Extract the (X, Y) coordinate from the center of the cell holding the provided text.  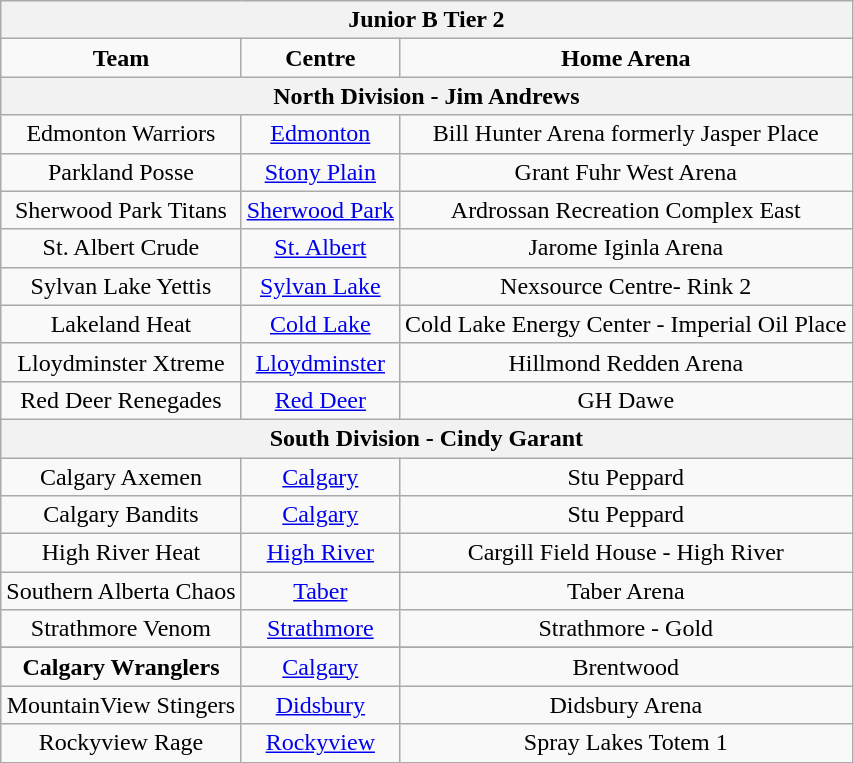
Strathmore (320, 629)
Rockyview (320, 743)
Lloydminster (320, 362)
South Division - Cindy Garant (426, 438)
Taber Arena (626, 591)
Brentwood (626, 667)
Bill Hunter Arena formerly Jasper Place (626, 134)
St. Albert (320, 248)
Parkland Posse (121, 172)
Team (121, 58)
Stony Plain (320, 172)
Red Deer Renegades (121, 400)
Cargill Field House - High River (626, 553)
MountainView Stingers (121, 705)
Calgary Axemen (121, 477)
Lakeland Heat (121, 324)
Lloydminster Xtreme (121, 362)
Sherwood Park (320, 210)
Strathmore - Gold (626, 629)
Sherwood Park Titans (121, 210)
Calgary Wranglers (121, 667)
Taber (320, 591)
Spray Lakes Totem 1 (626, 743)
Hillmond Redden Arena (626, 362)
High River (320, 553)
Rockyview Rage (121, 743)
Junior B Tier 2 (426, 20)
Calgary Bandits (121, 515)
Cold Lake Energy Center - Imperial Oil Place (626, 324)
Cold Lake (320, 324)
Edmonton Warriors (121, 134)
Home Arena (626, 58)
Ardrossan Recreation Complex East (626, 210)
Red Deer (320, 400)
Southern Alberta Chaos (121, 591)
Edmonton (320, 134)
Strathmore Venom (121, 629)
Didsbury (320, 705)
Centre (320, 58)
Sylvan Lake (320, 286)
GH Dawe (626, 400)
Jarome Iginla Arena (626, 248)
Didsbury Arena (626, 705)
St. Albert Crude (121, 248)
North Division - Jim Andrews (426, 96)
Sylvan Lake Yettis (121, 286)
Grant Fuhr West Arena (626, 172)
Nexsource Centre- Rink 2 (626, 286)
High River Heat (121, 553)
